Extract the (x, y) coordinate from the center of the cell holding the provided text.  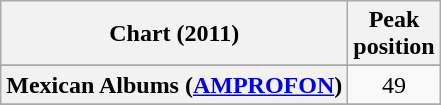
Peakposition (394, 34)
49 (394, 85)
Chart (2011) (174, 34)
Mexican Albums (AMPROFON) (174, 85)
